Provide the (x, y) coordinate of the cell's center where the given text is located.  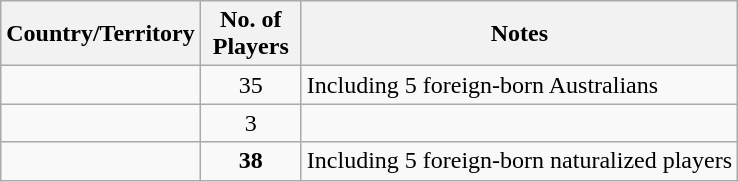
Including 5 foreign-born naturalized players (519, 161)
38 (250, 161)
Country/Territory (100, 34)
No. of Players (250, 34)
Notes (519, 34)
Including 5 foreign-born Australians (519, 85)
3 (250, 123)
35 (250, 85)
